Capture the cell that displays the provided text and extract its (x, y) central coordinate. 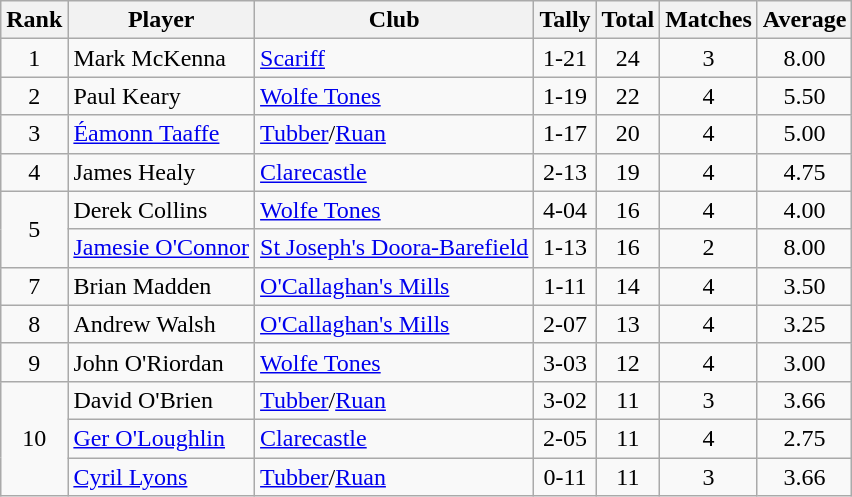
Andrew Walsh (162, 324)
7 (34, 286)
St Joseph's Doora-Barefield (394, 248)
9 (34, 362)
8 (34, 324)
4-04 (565, 210)
Cyril Lyons (162, 477)
Player (162, 20)
22 (628, 96)
Total (628, 20)
13 (628, 324)
5.00 (804, 134)
Paul Keary (162, 96)
Average (804, 20)
John O'Riordan (162, 362)
12 (628, 362)
3-03 (565, 362)
1-11 (565, 286)
Éamonn Taaffe (162, 134)
David O'Brien (162, 400)
2.75 (804, 438)
Jamesie O'Connor (162, 248)
3-02 (565, 400)
Brian Madden (162, 286)
1-21 (565, 58)
4.00 (804, 210)
Matches (709, 20)
2-13 (565, 172)
Tally (565, 20)
1-17 (565, 134)
Ger O'Loughlin (162, 438)
20 (628, 134)
Derek Collins (162, 210)
5.50 (804, 96)
10 (34, 438)
James Healy (162, 172)
24 (628, 58)
3.25 (804, 324)
1-13 (565, 248)
3.00 (804, 362)
14 (628, 286)
4.75 (804, 172)
0-11 (565, 477)
1 (34, 58)
2-07 (565, 324)
19 (628, 172)
1-19 (565, 96)
Mark McKenna (162, 58)
Scariff (394, 58)
3.50 (804, 286)
2-05 (565, 438)
Rank (34, 20)
5 (34, 229)
Club (394, 20)
